Locate the cell with the specified text and output its (x, y) center coordinate. 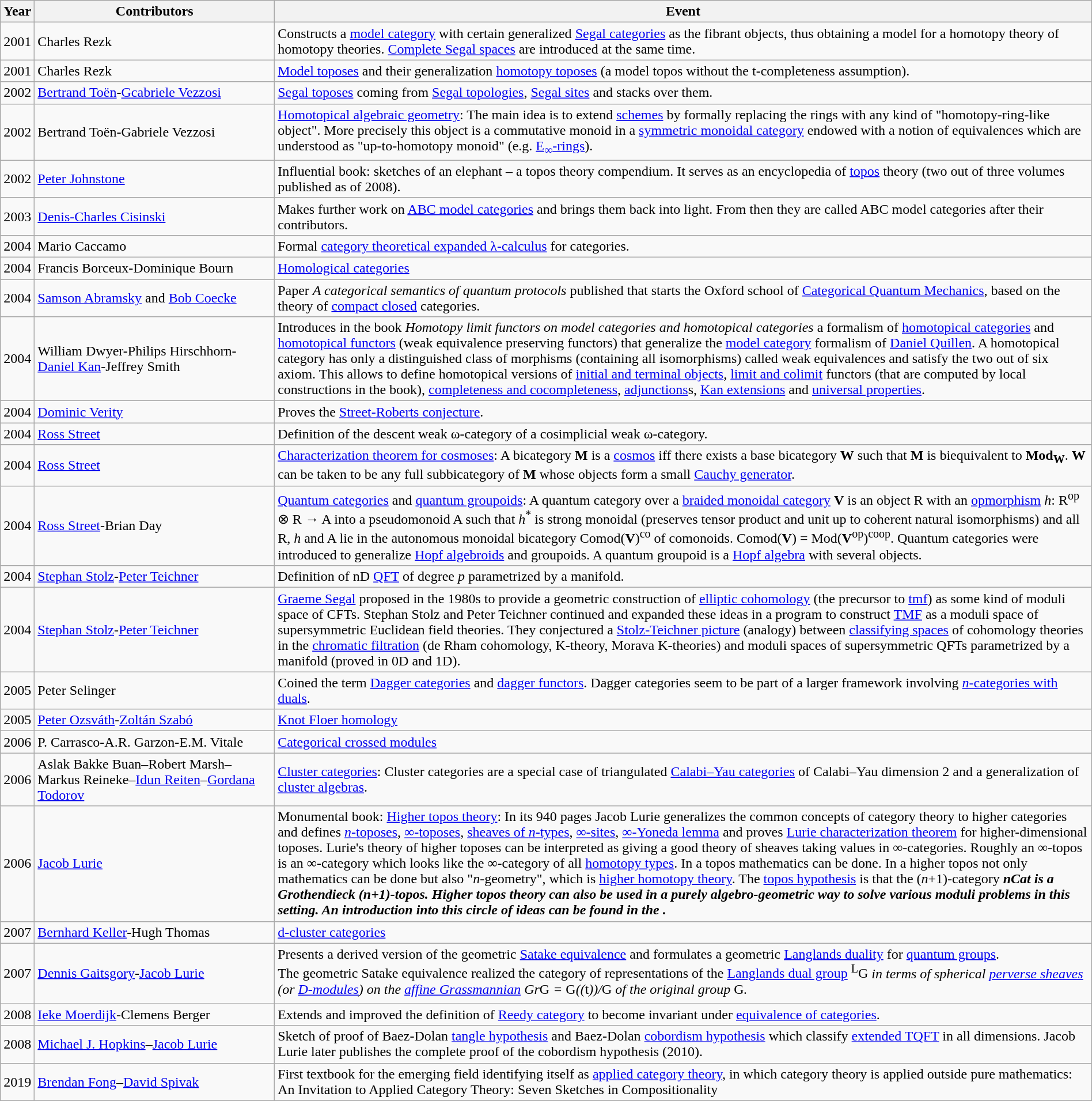
Knot Floer homology (683, 720)
Ross Street-Brian Day (154, 525)
2003 (17, 217)
Michael J. Hopkins–Jacob Lurie (154, 1044)
Categorical crossed modules (683, 742)
Bernhard Keller-Hugh Thomas (154, 932)
Model toposes and their generalization homotopy toposes (a model topos without the t-completeness assumption). (683, 71)
Event (683, 12)
Jacob Lurie (154, 864)
Extends and improved the definition of Reedy category to become invariant under equivalence of categories. (683, 1015)
Peter Johnstone (154, 179)
Year (17, 12)
Bertrand Toën-Gcabriele Vezzosi (154, 93)
P. Carrasco-A.R. Garzon-E.M. Vitale (154, 742)
Peter Ozsváth-Zoltán Szabó (154, 720)
Mario Caccamo (154, 246)
Brendan Fong–David Spivak (154, 1082)
Ieke Moerdijk-Clemens Berger (154, 1015)
Formal category theoretical expanded λ-calculus for categories. (683, 246)
Bertrand Toën-Gabriele Vezzosi (154, 132)
Makes further work on ABC model categories and brings them back into light. From then they are called ABC model categories after their contributors. (683, 217)
Samson Abramsky and Bob Coecke (154, 298)
Segal toposes coming from Segal topologies, Segal sites and stacks over them. (683, 93)
Dominic Verity (154, 412)
2019 (17, 1082)
Coined the term Dagger categories and dagger functors. Dagger categories seem to be part of a larger framework involving n-categories with duals. (683, 690)
William Dwyer-Philips Hirschhorn-Daniel Kan-Jeffrey Smith (154, 359)
Denis-Charles Cisinski (154, 217)
Francis Borceux-Dominique Bourn (154, 268)
Proves the Street-Roberts conjecture. (683, 412)
Aslak Bakke Buan–Robert Marsh–Markus Reineke–Idun Reiten–Gordana Todorov (154, 780)
Definition of the descent weak ω-category of a cosimplicial weak ω-category. (683, 434)
Contributors (154, 12)
Dennis Gaitsgory-Jacob Lurie (154, 974)
Peter Selinger (154, 690)
Homological categories (683, 268)
Definition of nD QFT of degree p parametrized by a manifold. (683, 577)
d-cluster categories (683, 932)
